Locate the cell with the specified text and output its (x, y) center coordinate. 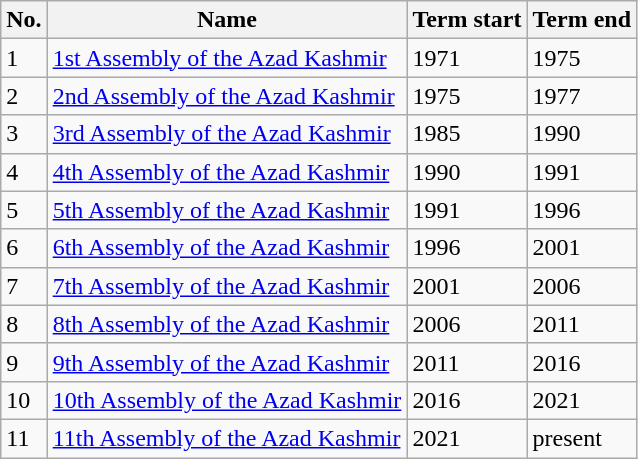
5th Assembly of the Azad Kashmir (227, 210)
3 (24, 134)
7th Assembly of the Azad Kashmir (227, 286)
6 (24, 248)
1971 (467, 58)
9 (24, 362)
10 (24, 400)
1977 (582, 96)
4th Assembly of the Azad Kashmir (227, 172)
Term end (582, 20)
7 (24, 286)
6th Assembly of the Azad Kashmir (227, 248)
3rd Assembly of the Azad Kashmir (227, 134)
2nd Assembly of the Azad Kashmir (227, 96)
4 (24, 172)
11 (24, 438)
10th Assembly of the Azad Kashmir (227, 400)
1985 (467, 134)
8th Assembly of the Azad Kashmir (227, 324)
Term start (467, 20)
1st Assembly of the Azad Kashmir (227, 58)
5 (24, 210)
8 (24, 324)
2 (24, 96)
Name (227, 20)
No. (24, 20)
1 (24, 58)
11th Assembly of the Azad Kashmir (227, 438)
9th Assembly of the Azad Kashmir (227, 362)
present (582, 438)
